Extract the [x, y] coordinate from the center of the cell holding the provided text.  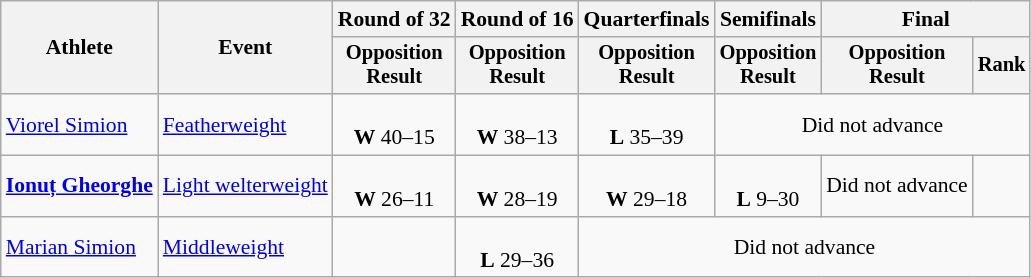
Featherweight [246, 124]
Ionuț Gheorghe [80, 186]
W 38–13 [518, 124]
W 29–18 [647, 186]
Marian Simion [80, 248]
Semifinals [768, 19]
Round of 32 [394, 19]
L 9–30 [768, 186]
Light welterweight [246, 186]
Viorel Simion [80, 124]
L 29–36 [518, 248]
Rank [1002, 66]
W 28–19 [518, 186]
Event [246, 48]
Round of 16 [518, 19]
Middleweight [246, 248]
Quarterfinals [647, 19]
L 35–39 [647, 124]
W 40–15 [394, 124]
W 26–11 [394, 186]
Athlete [80, 48]
Final [926, 19]
